Scan for the cell matching the given text and deliver its [X, Y] coordinate at center. 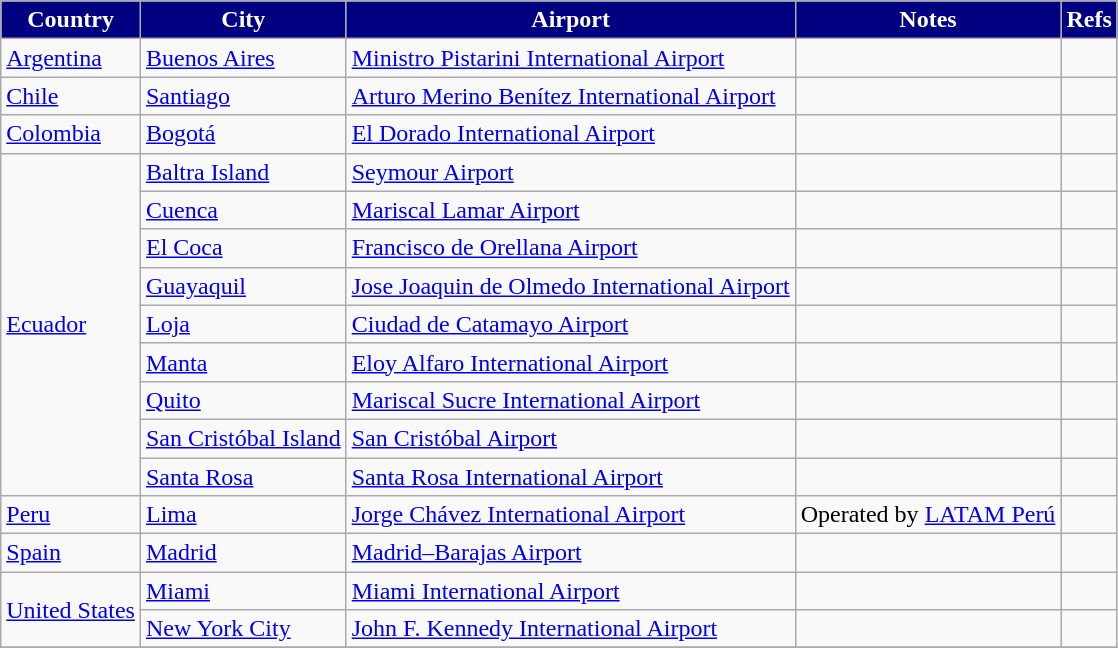
New York City [243, 629]
Mariscal Sucre International Airport [570, 400]
Bogotá [243, 134]
Manta [243, 362]
Colombia [71, 134]
Santa Rosa International Airport [570, 477]
Peru [71, 515]
Ministro Pistarini International Airport [570, 58]
El Dorado International Airport [570, 134]
Mariscal Lamar Airport [570, 210]
Airport [570, 20]
Chile [71, 96]
Argentina [71, 58]
Jorge Chávez International Airport [570, 515]
Seymour Airport [570, 172]
Country [71, 20]
El Coca [243, 248]
Notes [928, 20]
John F. Kennedy International Airport [570, 629]
Lima [243, 515]
Baltra Island [243, 172]
Buenos Aires [243, 58]
San Cristóbal Airport [570, 438]
Quito [243, 400]
Cuenca [243, 210]
Miami International Airport [570, 591]
United States [71, 610]
Eloy Alfaro International Airport [570, 362]
Madrid [243, 553]
Refs [1089, 20]
Santa Rosa [243, 477]
Operated by LATAM Perú [928, 515]
Loja [243, 324]
Spain [71, 553]
Ciudad de Catamayo Airport [570, 324]
San Cristóbal Island [243, 438]
City [243, 20]
Miami [243, 591]
Ecuador [71, 324]
Guayaquil [243, 286]
Francisco de Orellana Airport [570, 248]
Jose Joaquin de Olmedo International Airport [570, 286]
Santiago [243, 96]
Madrid–Barajas Airport [570, 553]
Arturo Merino Benítez International Airport [570, 96]
